Return (X, Y) of the center of cell containing provided text 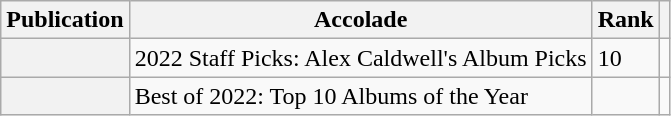
Rank (626, 20)
Best of 2022: Top 10 Albums of the Year (360, 96)
Publication (65, 20)
10 (626, 58)
Accolade (360, 20)
2022 Staff Picks: Alex Caldwell's Album Picks (360, 58)
